Pinpoint the cell where the given text exists, returning its [x, y] midpoint coordinate. 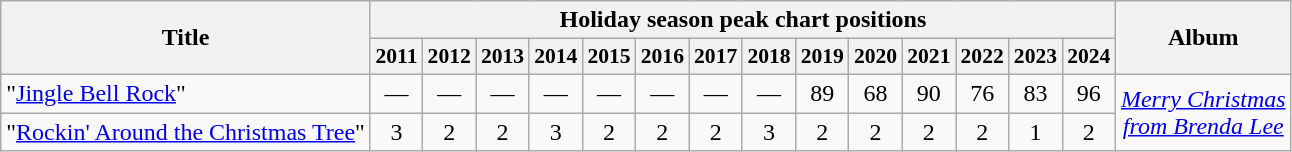
2022 [982, 57]
2012 [450, 57]
68 [876, 93]
2023 [1036, 57]
"Jingle Bell Rock" [186, 93]
Title [186, 38]
2020 [876, 57]
2018 [768, 57]
2011 [396, 57]
2015 [608, 57]
"Rockin' Around the Christmas Tree" [186, 131]
2016 [662, 57]
2014 [556, 57]
90 [928, 93]
2017 [716, 57]
2024 [1088, 57]
96 [1088, 93]
2021 [928, 57]
1 [1036, 131]
2019 [822, 57]
Merry Christmasfrom Brenda Lee [1203, 112]
Album [1203, 38]
2013 [502, 57]
89 [822, 93]
76 [982, 93]
83 [1036, 93]
Holiday season peak chart positions [742, 20]
